Locate the cell with the specified text and output its (X, Y) center coordinate. 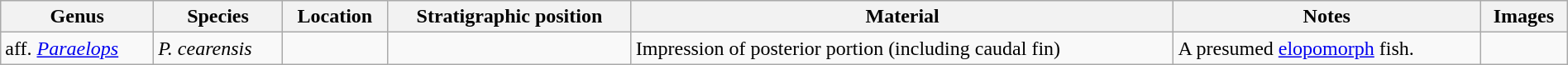
Images (1524, 17)
Material (902, 17)
Location (334, 17)
P. cearensis (218, 48)
Genus (78, 17)
A presumed elopomorph fish. (1327, 48)
aff. Paraelops (78, 48)
Species (218, 17)
Stratigraphic position (509, 17)
Notes (1327, 17)
Impression of posterior portion (including caudal fin) (902, 48)
